For the text-containing cell, return its midpoint in [X, Y] coordinate format. 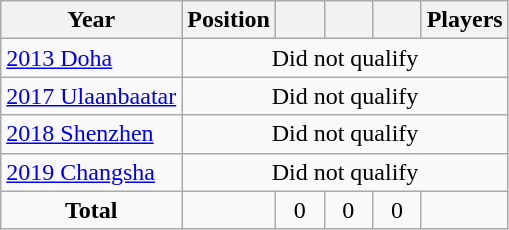
2013 Doha [92, 58]
2018 Shenzhen [92, 134]
Position [229, 20]
Year [92, 20]
2019 Changsha [92, 172]
2017 Ulaanbaatar [92, 96]
Total [92, 210]
Players [464, 20]
